For the text-containing cell, return its midpoint in (x, y) coordinate format. 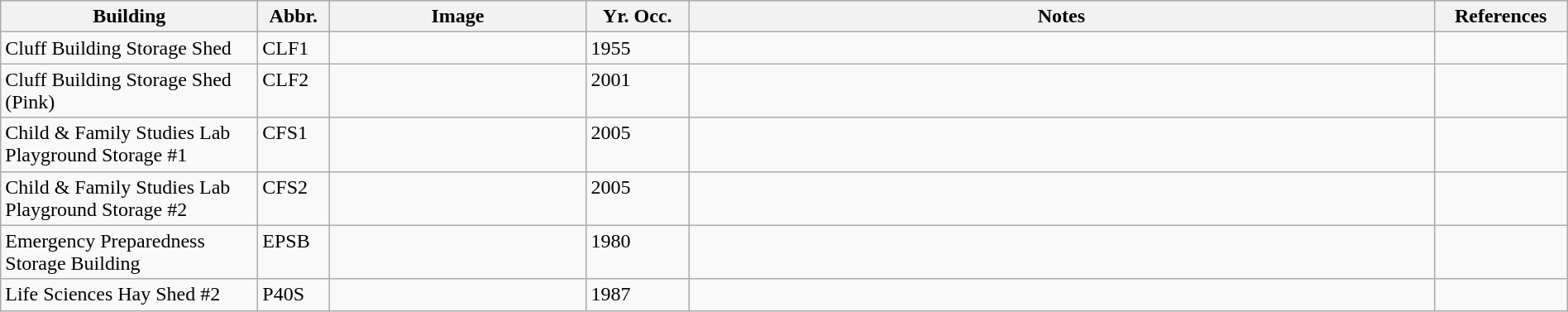
CFS2 (294, 199)
CLF1 (294, 48)
Abbr. (294, 17)
1955 (638, 48)
Cluff Building Storage Shed (Pink) (129, 91)
1987 (638, 295)
EPSB (294, 252)
Cluff Building Storage Shed (129, 48)
Emergency Preparedness Storage Building (129, 252)
CFS1 (294, 144)
Yr. Occ. (638, 17)
References (1500, 17)
P40S (294, 295)
Child & Family Studies Lab Playground Storage #1 (129, 144)
Image (458, 17)
Life Sciences Hay Shed #2 (129, 295)
2001 (638, 91)
Notes (1061, 17)
1980 (638, 252)
CLF2 (294, 91)
Child & Family Studies Lab Playground Storage #2 (129, 199)
Building (129, 17)
